Find where the given text appears and provide that cell's center as (X, Y) coordinate. 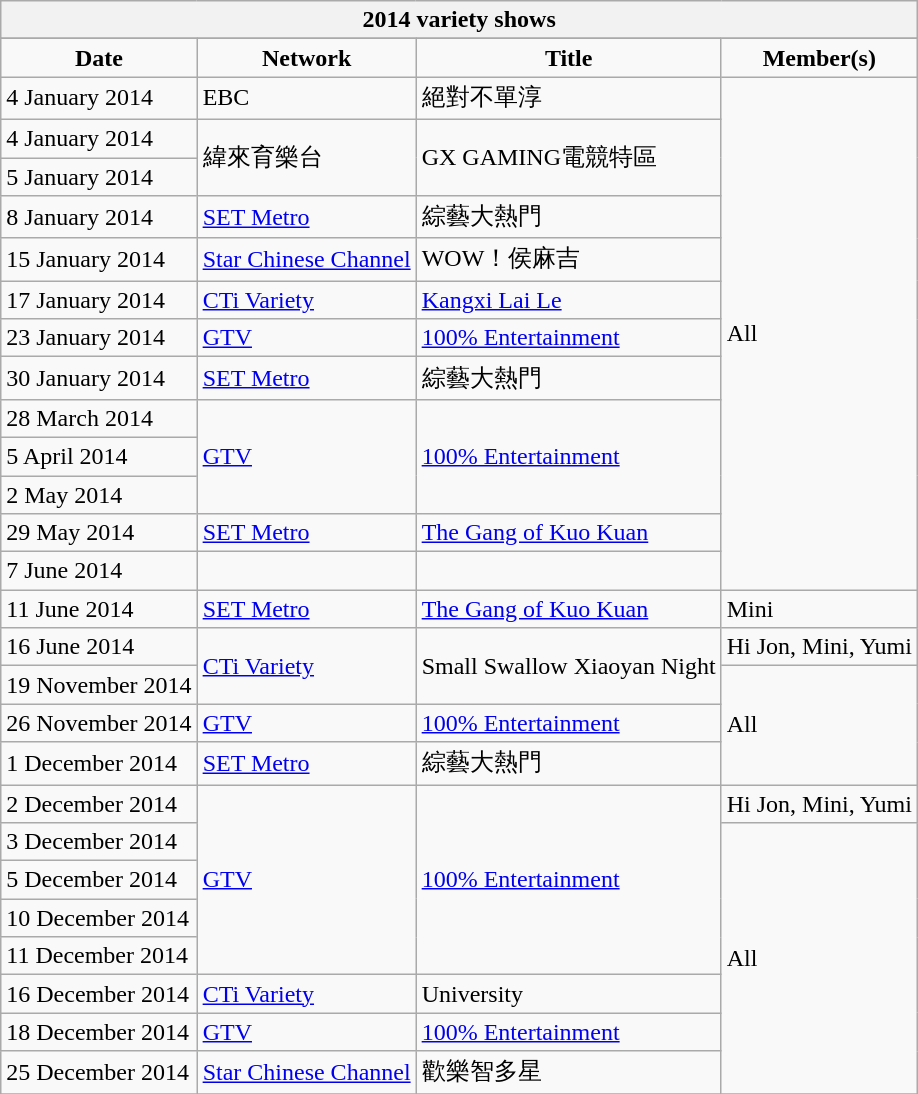
Mini (819, 609)
19 November 2014 (99, 685)
26 November 2014 (99, 723)
EBC (306, 98)
29 May 2014 (99, 533)
WOW！侯麻吉 (568, 260)
絕對不單淳 (568, 98)
28 March 2014 (99, 418)
23 January 2014 (99, 338)
30 January 2014 (99, 378)
11 December 2014 (99, 956)
Network (306, 58)
25 December 2014 (99, 1072)
11 June 2014 (99, 609)
16 December 2014 (99, 994)
GX GAMING電競特區 (568, 157)
18 December 2014 (99, 1032)
5 April 2014 (99, 456)
15 January 2014 (99, 260)
5 January 2014 (99, 177)
2014 variety shows (460, 20)
Title (568, 58)
Kangxi Lai Le (568, 300)
7 June 2014 (99, 571)
5 December 2014 (99, 880)
Date (99, 58)
緯來育樂台 (306, 157)
17 January 2014 (99, 300)
10 December 2014 (99, 918)
2 December 2014 (99, 803)
1 December 2014 (99, 764)
16 June 2014 (99, 647)
2 May 2014 (99, 495)
歡樂智多星 (568, 1072)
3 December 2014 (99, 842)
University (568, 994)
8 January 2014 (99, 218)
Member(s) (819, 58)
Small Swallow Xiaoyan Night (568, 666)
